Provide the (x, y) coordinate of the cell's center where the given text is located.  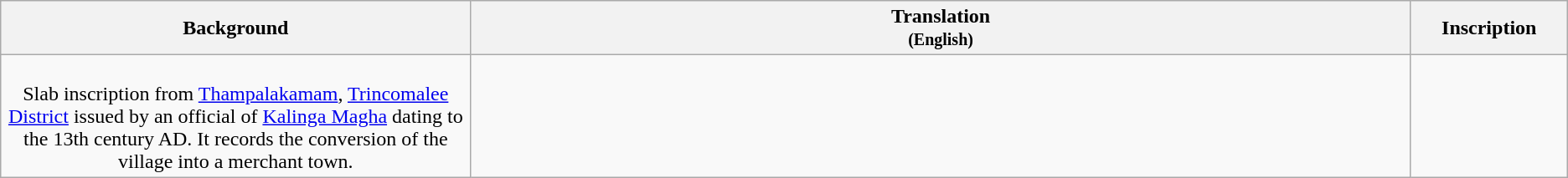
Inscription (1489, 28)
Background (236, 28)
Translation(English) (941, 28)
